Capture the cell that displays the provided text and extract its [x, y] central coordinate. 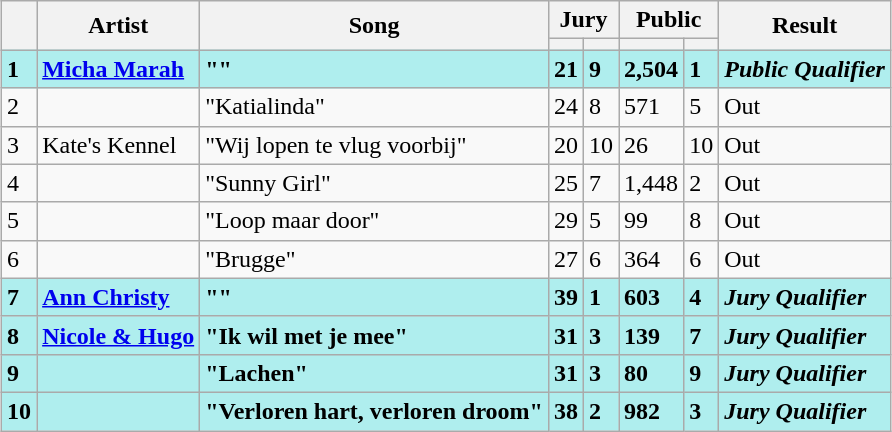
20 [566, 145]
27 [566, 259]
39 [566, 297]
"Sunny Girl" [374, 183]
21 [566, 69]
603 [652, 297]
25 [566, 183]
26 [652, 145]
Kate's Kennel [118, 145]
"Wij lopen te vlug voorbij" [374, 145]
"Brugge" [374, 259]
"Loop maar door" [374, 221]
38 [566, 411]
29 [566, 221]
571 [652, 107]
Micha Marah [118, 69]
Nicole & Hugo [118, 335]
139 [652, 335]
364 [652, 259]
24 [566, 107]
1,448 [652, 183]
Song [374, 26]
99 [652, 221]
Result [805, 26]
Ann Christy [118, 297]
80 [652, 373]
"Katialinda" [374, 107]
982 [652, 411]
Public Qualifier [805, 69]
"Verloren hart, verloren droom" [374, 411]
Public [669, 20]
"Lachen" [374, 373]
2,504 [652, 69]
"Ik wil met je mee" [374, 335]
Artist [118, 26]
Jury [583, 20]
